Detect which cell encompasses the target text, then output its [X, Y] center coordinate. 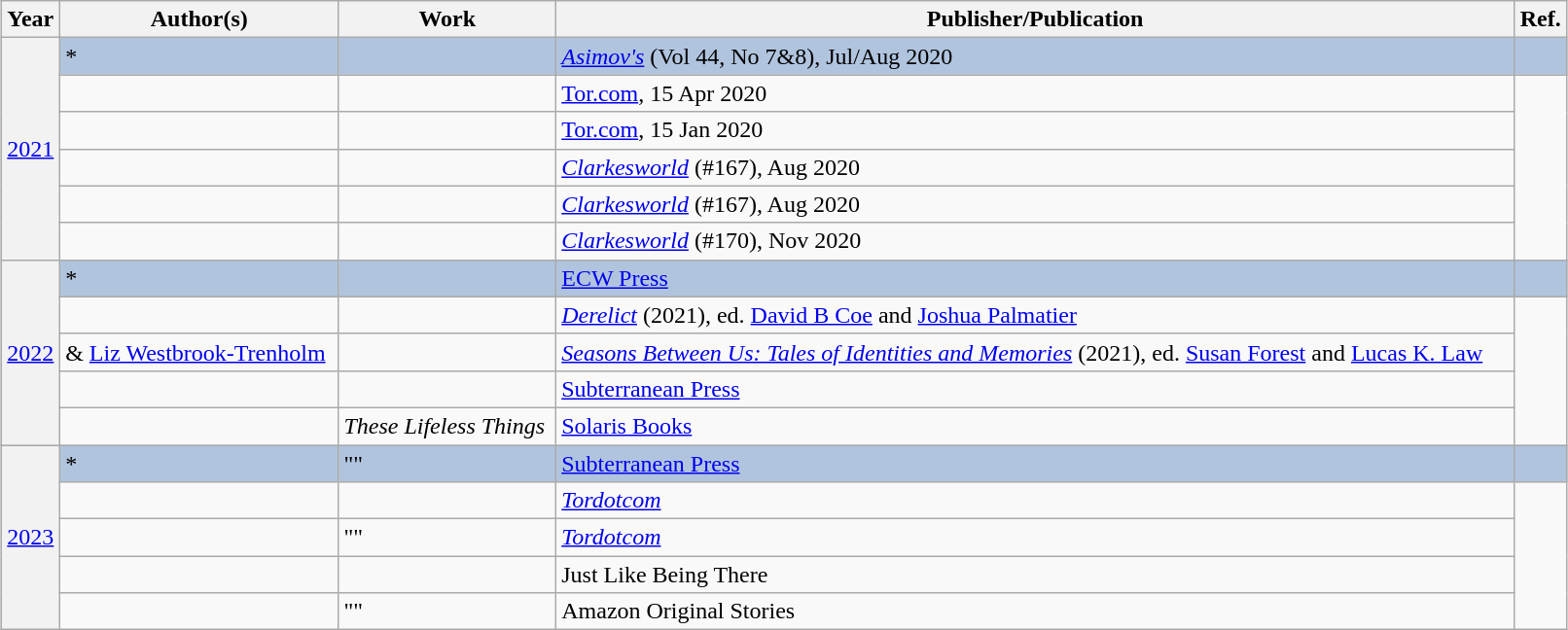
Author(s) [199, 19]
Year [31, 19]
Work [447, 19]
2023 [31, 538]
Ref. [1541, 19]
2022 [31, 352]
Seasons Between Us: Tales of Identities and Memories (2021), ed. Susan Forest and Lucas K. Law [1035, 352]
Just Like Being There [1035, 575]
2021 [31, 149]
Tor.com, 15 Apr 2020 [1035, 93]
& Liz Westbrook-Trenholm [199, 352]
Publisher/Publication [1035, 19]
ECW Press [1035, 278]
Solaris Books [1035, 426]
Amazon Original Stories [1035, 612]
Asimov's (Vol 44, No 7&8), Jul/Aug 2020 [1035, 56]
Tor.com, 15 Jan 2020 [1035, 130]
These Lifeless Things [447, 426]
Derelict (2021), ed. David B Coe and Joshua Palmatier [1035, 315]
Clarkesworld (#170), Nov 2020 [1035, 241]
